For the text-containing cell, return its midpoint in (x, y) coordinate format. 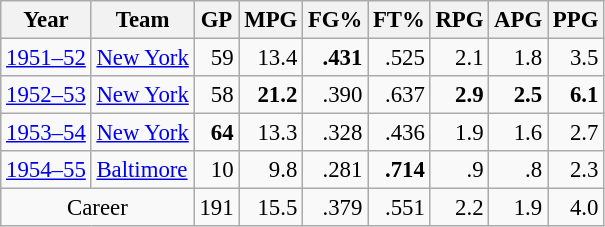
.431 (336, 58)
1954–55 (46, 170)
Team (142, 20)
1953–54 (46, 133)
MPG (271, 20)
.9 (460, 170)
APG (518, 20)
3.5 (576, 58)
.637 (400, 95)
13.4 (271, 58)
1952–53 (46, 95)
.281 (336, 170)
2.9 (460, 95)
1951–52 (46, 58)
59 (216, 58)
2.5 (518, 95)
Career (98, 208)
RPG (460, 20)
10 (216, 170)
Year (46, 20)
.8 (518, 170)
13.3 (271, 133)
21.2 (271, 95)
15.5 (271, 208)
.328 (336, 133)
.436 (400, 133)
.390 (336, 95)
6.1 (576, 95)
2.2 (460, 208)
9.8 (271, 170)
2.3 (576, 170)
PPG (576, 20)
2.1 (460, 58)
1.6 (518, 133)
Baltimore (142, 170)
.379 (336, 208)
191 (216, 208)
.714 (400, 170)
1.8 (518, 58)
58 (216, 95)
GP (216, 20)
64 (216, 133)
4.0 (576, 208)
.525 (400, 58)
2.7 (576, 133)
FT% (400, 20)
FG% (336, 20)
.551 (400, 208)
